Pinpoint the cell where the given text exists, returning its (X, Y) midpoint coordinate. 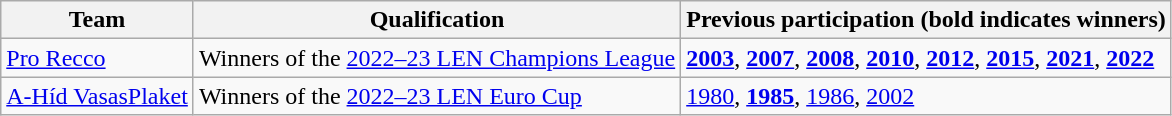
2003, 2007, 2008, 2010, 2012, 2015, 2021, 2022 (926, 58)
A-Híd VasasPlaket (98, 96)
Pro Recco (98, 58)
Winners of the 2022–23 LEN Champions League (436, 58)
Qualification (436, 20)
Team (98, 20)
Previous participation (bold indicates winners) (926, 20)
Winners of the 2022–23 LEN Euro Cup (436, 96)
1980, 1985, 1986, 2002 (926, 96)
